Identify which cell holds the provided text, then report its (x, y) central coordinate. 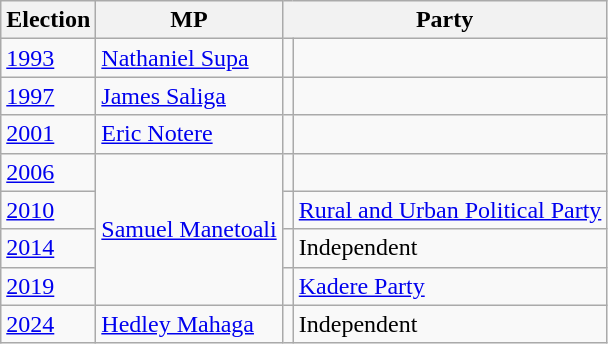
2010 (48, 210)
Party (444, 20)
MP (189, 20)
Election (48, 20)
1993 (48, 58)
James Saliga (189, 96)
Rural and Urban Political Party (450, 210)
Eric Notere (189, 134)
1997 (48, 96)
2006 (48, 172)
2014 (48, 248)
Samuel Manetoali (189, 229)
Nathaniel Supa (189, 58)
2024 (48, 324)
Hedley Mahaga (189, 324)
2001 (48, 134)
Kadere Party (450, 286)
2019 (48, 286)
